Detect which cell encompasses the target text, then output its [X, Y] center coordinate. 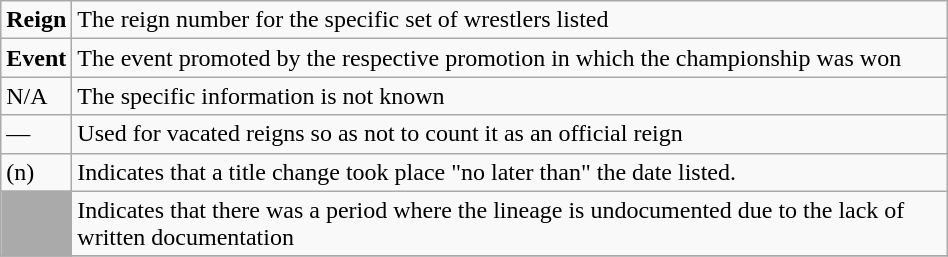
Reign [36, 20]
— [36, 134]
Used for vacated reigns so as not to count it as an official reign [510, 134]
Event [36, 58]
Indicates that there was a period where the lineage is undocumented due to the lack of written documentation [510, 224]
The event promoted by the respective promotion in which the championship was won [510, 58]
The specific information is not known [510, 96]
N/A [36, 96]
(n) [36, 172]
Indicates that a title change took place "no later than" the date listed. [510, 172]
The reign number for the specific set of wrestlers listed [510, 20]
